Output the [X, Y] coordinate of the center of the cell containing the given text.  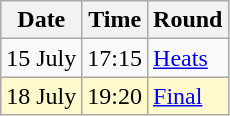
18 July [42, 96]
Heats [188, 58]
Date [42, 20]
Round [188, 20]
19:20 [115, 96]
15 July [42, 58]
Final [188, 96]
Time [115, 20]
17:15 [115, 58]
